Find where the given text appears and provide that cell's center as [x, y] coordinate. 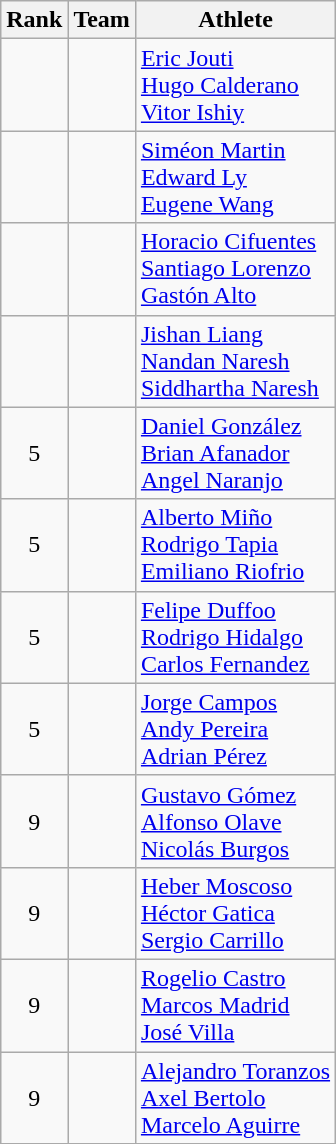
Felipe DuffooRodrigo HidalgoCarlos Fernandez [235, 637]
Jishan LiangNandan NareshSiddhartha Naresh [235, 361]
Siméon MartinEdward LyEugene Wang [235, 177]
Daniel GonzálezBrian AfanadorAngel Naranjo [235, 453]
Alberto MiñoRodrigo TapiaEmiliano Riofrio [235, 545]
Rank [34, 20]
Team [102, 20]
Alejandro ToranzosAxel BertoloMarcelo Aguirre [235, 1098]
Gustavo GómezAlfonso OlaveNicolás Burgos [235, 821]
Jorge CamposAndy PereiraAdrian Pérez [235, 729]
Heber MoscosoHéctor GaticaSergio Carrillo [235, 913]
Athlete [235, 20]
Eric JoutiHugo CalderanoVitor Ishiy [235, 85]
Rogelio CastroMarcos MadridJosé Villa [235, 1005]
Horacio CifuentesSantiago LorenzoGastón Alto [235, 269]
